Provide the (x, y) coordinate of the cell's center where the given text is located.  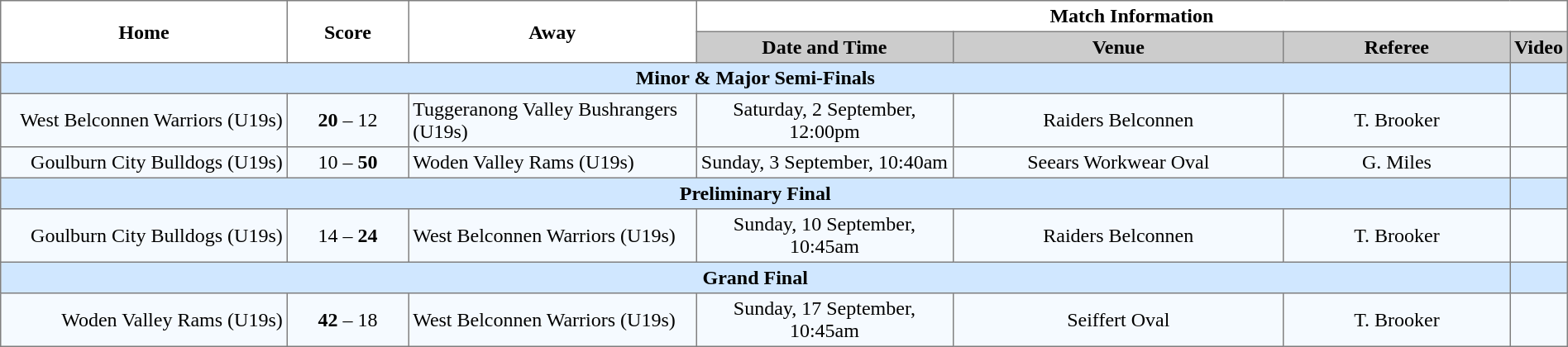
Sunday, 10 September, 10:45am (825, 235)
Seiffert Oval (1118, 320)
Venue (1118, 47)
Home (144, 31)
42 – 18 (347, 320)
Sunday, 3 September, 10:40am (825, 163)
Match Information (1132, 17)
Seears Workwear Oval (1118, 163)
Sunday, 17 September, 10:45am (825, 320)
Tuggeranong Valley Bushrangers (U19s) (552, 120)
Score (347, 31)
Preliminary Final (756, 193)
Video (1539, 47)
Date and Time (825, 47)
G. Miles (1396, 163)
Minor & Major Semi-Finals (756, 78)
Saturday, 2 September, 12:00pm (825, 120)
Away (552, 31)
Referee (1396, 47)
14 – 24 (347, 235)
10 – 50 (347, 163)
Grand Final (756, 278)
20 – 12 (347, 120)
